Extract the [X, Y] coordinate from the center of the cell holding the provided text.  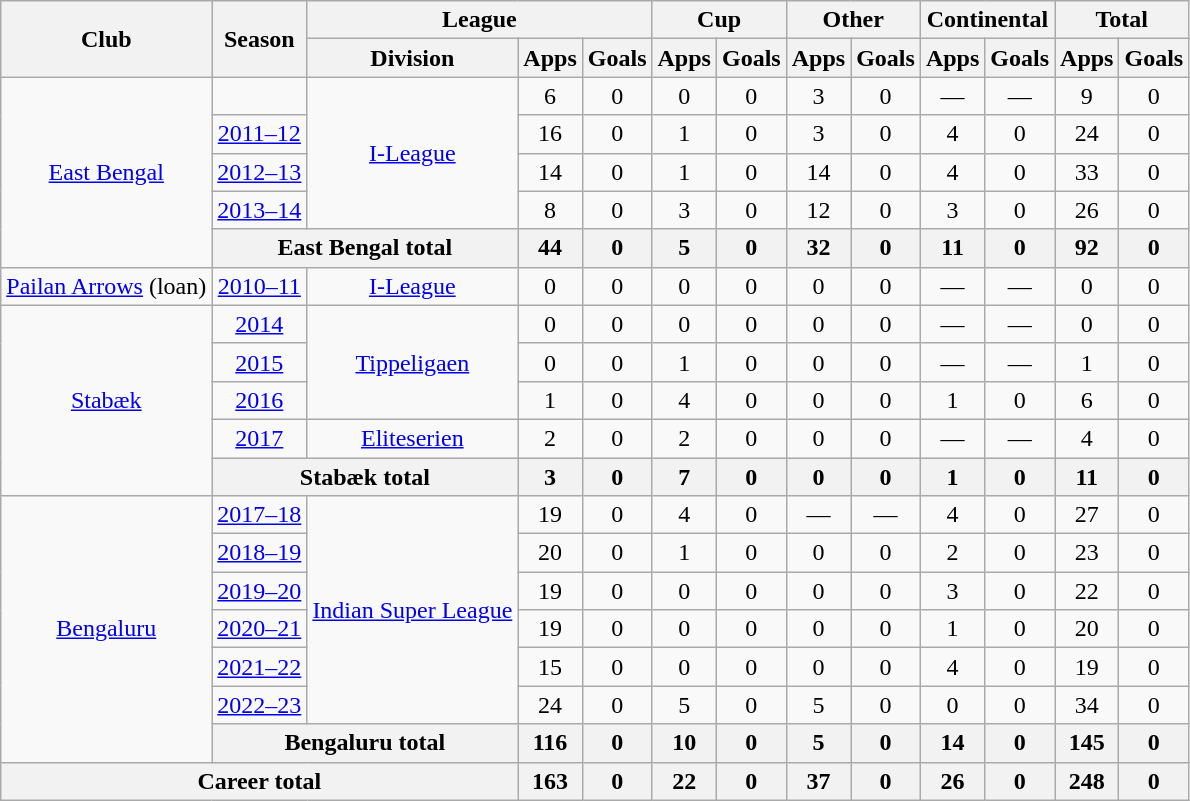
Pailan Arrows (loan) [106, 286]
East Bengal [106, 172]
Stabæk [106, 400]
32 [818, 248]
Bengaluru [106, 629]
Division [412, 58]
92 [1087, 248]
2017–18 [260, 515]
Tippeligaen [412, 362]
2019–20 [260, 591]
2022–23 [260, 705]
10 [684, 743]
League [480, 20]
7 [684, 477]
2018–19 [260, 553]
2016 [260, 400]
2020–21 [260, 629]
23 [1087, 553]
Cup [719, 20]
2010–11 [260, 286]
2012–13 [260, 172]
37 [818, 781]
34 [1087, 705]
Stabæk total [365, 477]
44 [550, 248]
27 [1087, 515]
163 [550, 781]
2017 [260, 438]
8 [550, 210]
Eliteserien [412, 438]
2014 [260, 324]
12 [818, 210]
Other [853, 20]
248 [1087, 781]
116 [550, 743]
2021–22 [260, 667]
Season [260, 39]
15 [550, 667]
2015 [260, 362]
Bengaluru total [365, 743]
16 [550, 134]
2013–14 [260, 210]
Career total [260, 781]
2011–12 [260, 134]
East Bengal total [365, 248]
Indian Super League [412, 610]
Total [1122, 20]
Club [106, 39]
33 [1087, 172]
145 [1087, 743]
Continental [987, 20]
9 [1087, 96]
